Capture the cell that displays the provided text and extract its (x, y) central coordinate. 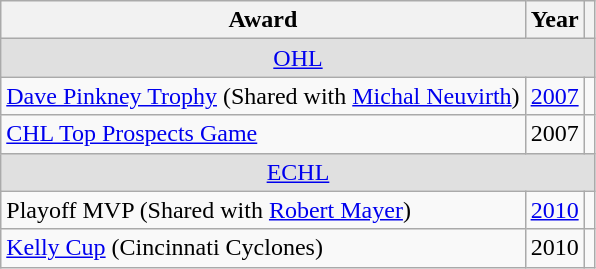
CHL Top Prospects Game (263, 134)
Kelly Cup (Cincinnati Cyclones) (263, 248)
Year (554, 20)
OHL (298, 58)
Playoff MVP (Shared with Robert Mayer) (263, 210)
ECHL (298, 172)
Dave Pinkney Trophy (Shared with Michal Neuvirth) (263, 96)
Award (263, 20)
